Return the (X, Y) coordinate for the center point of the cell that contains the specified text.  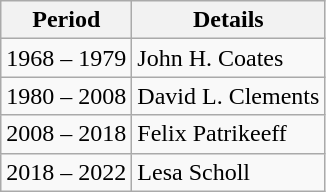
1968 – 1979 (66, 58)
Details (228, 20)
Felix Patrikeeff (228, 134)
1980 – 2008 (66, 96)
2018 – 2022 (66, 172)
2008 – 2018 (66, 134)
John H. Coates (228, 58)
Period (66, 20)
David L. Clements (228, 96)
Lesa Scholl (228, 172)
